Find where the given text appears and provide that cell's center as (x, y) coordinate. 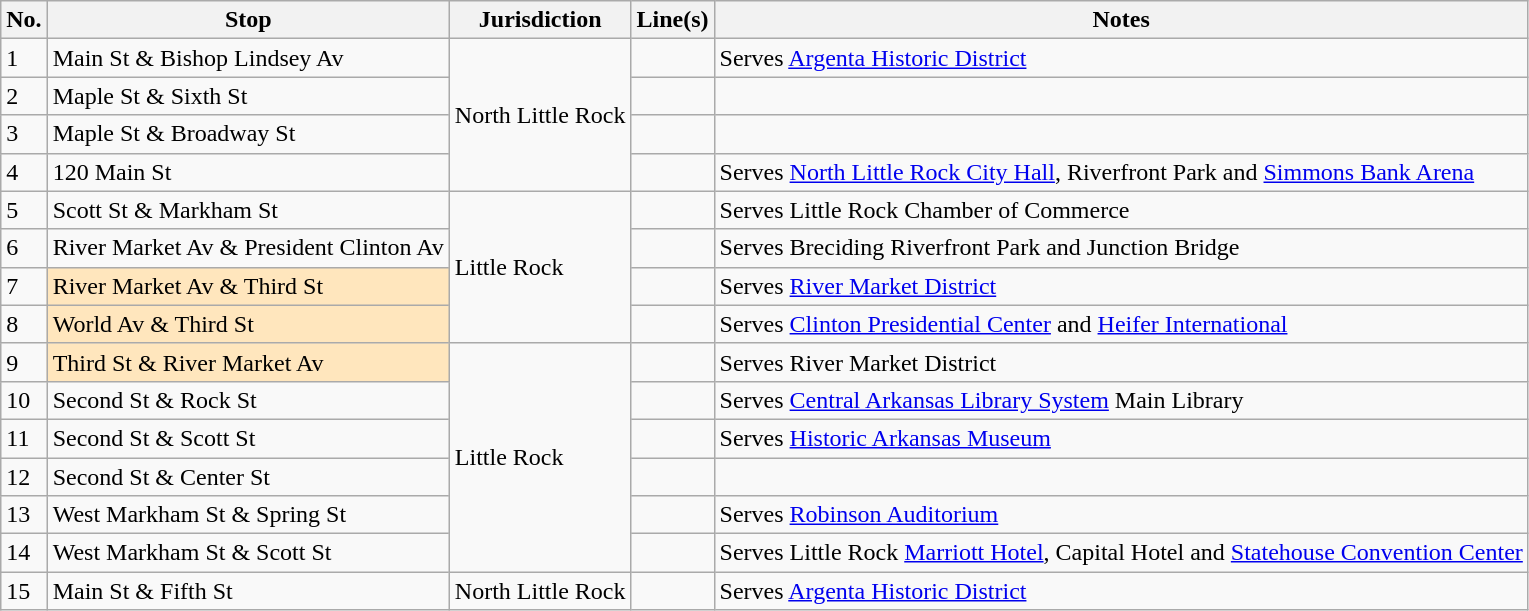
2 (24, 96)
Serves Little Rock Marriott Hotel, Capital Hotel and Statehouse Convention Center (1121, 553)
Serves Robinson Auditorium (1121, 515)
Line(s) (672, 20)
Serves Central Arkansas Library System Main Library (1121, 400)
Maple St & Sixth St (248, 96)
Stop (248, 20)
Scott St & Markham St (248, 210)
Jurisdiction (540, 20)
Third St & River Market Av (248, 362)
Main St & Fifth St (248, 591)
West Markham St & Spring St (248, 515)
8 (24, 324)
Serves Historic Arkansas Museum (1121, 438)
West Markham St & Scott St (248, 553)
No. (24, 20)
15 (24, 591)
10 (24, 400)
5 (24, 210)
World Av & Third St (248, 324)
Serves Breciding Riverfront Park and Junction Bridge (1121, 248)
4 (24, 172)
Serves North Little Rock City Hall, Riverfront Park and Simmons Bank Arena (1121, 172)
Maple St & Broadway St (248, 134)
14 (24, 553)
13 (24, 515)
Second St & Rock St (248, 400)
River Market Av & Third St (248, 286)
7 (24, 286)
6 (24, 248)
Notes (1121, 20)
Main St & Bishop Lindsey Av (248, 58)
11 (24, 438)
Second St & Center St (248, 477)
120 Main St (248, 172)
Serves Little Rock Chamber of Commerce (1121, 210)
Serves Clinton Presidential Center and Heifer International (1121, 324)
Second St & Scott St (248, 438)
3 (24, 134)
12 (24, 477)
River Market Av & President Clinton Av (248, 248)
1 (24, 58)
9 (24, 362)
